Return the [X, Y] coordinate for the center point of the cell that contains the specified text.  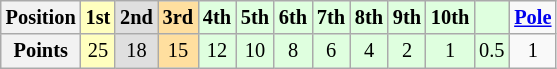
15 [178, 51]
8 [293, 51]
7th [331, 17]
5th [255, 17]
4th [217, 17]
Pole [532, 17]
10th [450, 17]
18 [136, 51]
0.5 [492, 51]
8th [369, 17]
1st [98, 17]
2 [407, 51]
4 [369, 51]
2nd [136, 17]
9th [407, 17]
6 [331, 51]
Points [41, 51]
3rd [178, 17]
10 [255, 51]
25 [98, 51]
6th [293, 17]
12 [217, 51]
Position [41, 17]
